Provide the (X, Y) coordinate of the cell's center where the given text is located.  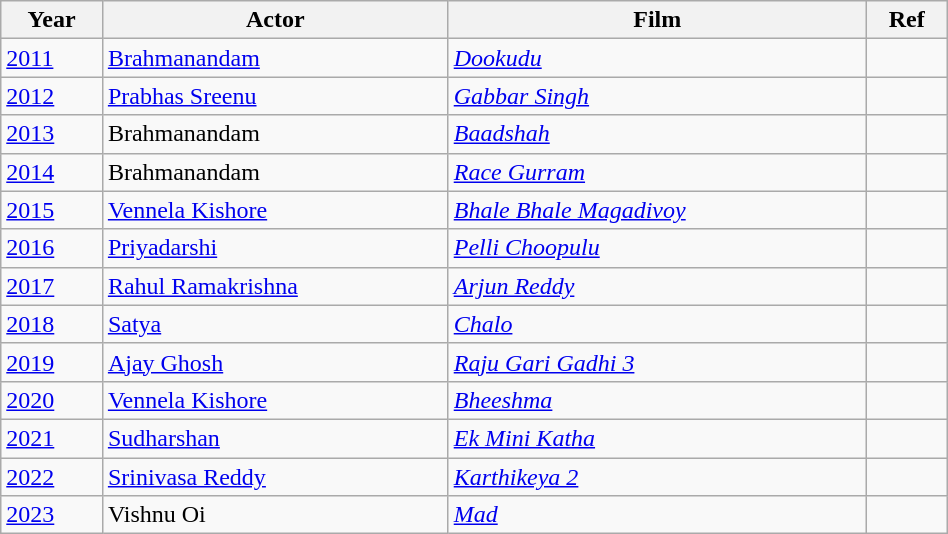
2018 (52, 324)
2011 (52, 58)
Race Gurram (657, 172)
Karthikeya 2 (657, 477)
Arjun Reddy (657, 286)
Bhale Bhale Magadivoy (657, 210)
Dookudu (657, 58)
2017 (52, 286)
Ajay Ghosh (275, 362)
Prabhas Sreenu (275, 96)
Pelli Choopulu (657, 248)
Actor (275, 20)
Sudharshan (275, 438)
Ref (906, 20)
Raju Gari Gadhi 3 (657, 362)
2020 (52, 400)
Bheeshma (657, 400)
2014 (52, 172)
Satya (275, 324)
Year (52, 20)
2021 (52, 438)
2023 (52, 515)
Gabbar Singh (657, 96)
2015 (52, 210)
Baadshah (657, 134)
Srinivasa Reddy (275, 477)
Mad (657, 515)
Film (657, 20)
Ek Mini Katha (657, 438)
2013 (52, 134)
2016 (52, 248)
2022 (52, 477)
Vishnu Oi (275, 515)
Rahul Ramakrishna (275, 286)
Chalo (657, 324)
2012 (52, 96)
2019 (52, 362)
Priyadarshi (275, 248)
